Search for the cell housing the specified text and yield its (x, y) center coordinate. 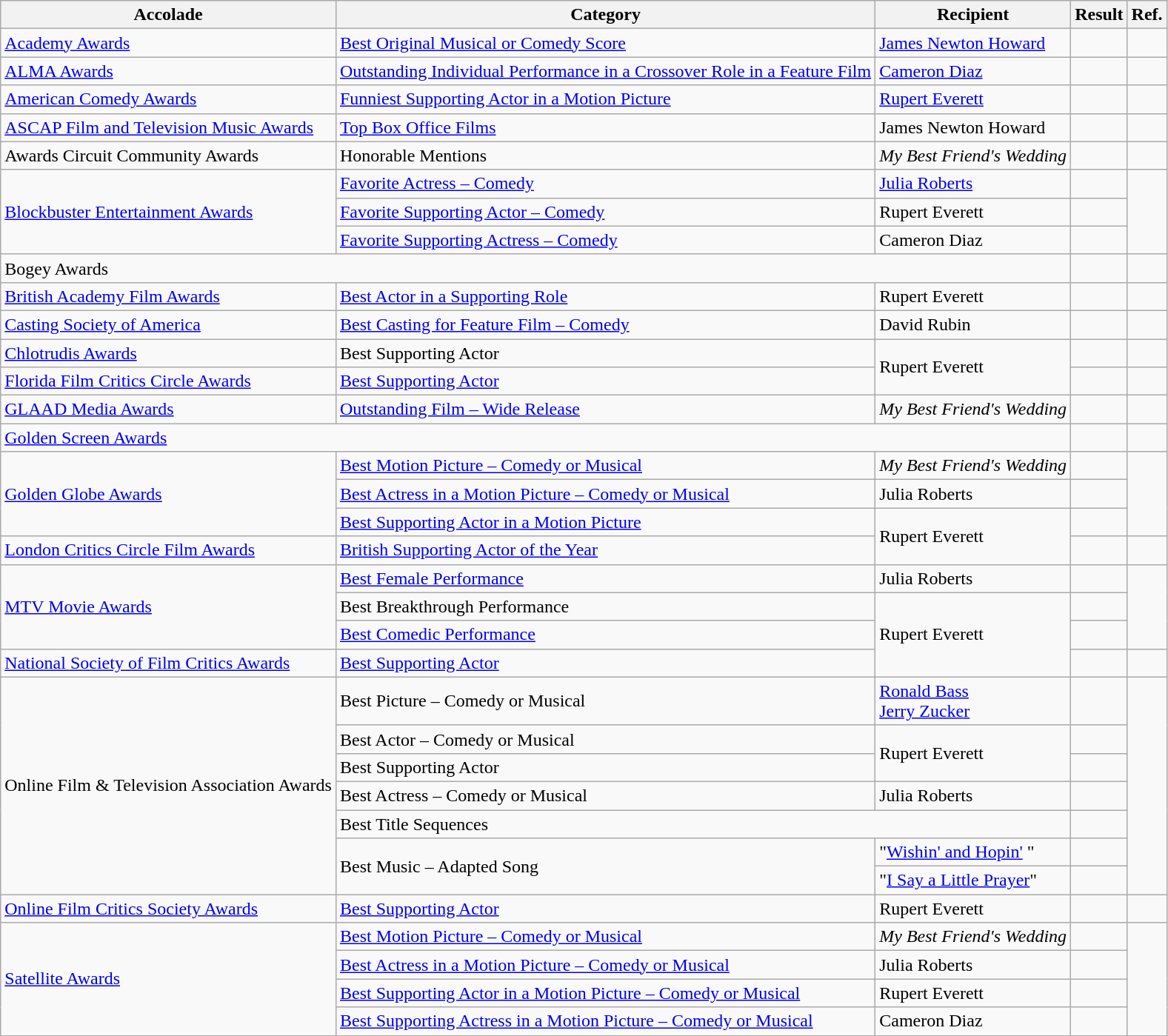
Golden Globe Awards (169, 494)
Honorable Mentions (605, 156)
Favorite Supporting Actress – Comedy (605, 240)
GLAAD Media Awards (169, 410)
Best Actor – Comedy or Musical (605, 739)
Best Supporting Actress in a Motion Picture – Comedy or Musical (605, 1021)
Best Title Sequences (703, 824)
Result (1099, 15)
Chlotrudis Awards (169, 353)
Best Music – Adapted Song (605, 866)
Outstanding Film – Wide Release (605, 410)
American Comedy Awards (169, 99)
Online Film Critics Society Awards (169, 909)
Academy Awards (169, 43)
Best Supporting Actor in a Motion Picture (605, 522)
Casting Society of America (169, 324)
Funniest Supporting Actor in a Motion Picture (605, 99)
ASCAP Film and Television Music Awards (169, 127)
National Society of Film Critics Awards (169, 663)
Blockbuster Entertainment Awards (169, 212)
Best Female Performance (605, 578)
Best Comedic Performance (605, 635)
Awards Circuit Community Awards (169, 156)
Favorite Supporting Actor – Comedy (605, 212)
Best Original Musical or Comedy Score (605, 43)
Best Actress – Comedy or Musical (605, 795)
Accolade (169, 15)
British Academy Film Awards (169, 296)
Favorite Actress – Comedy (605, 184)
Ref. (1147, 15)
"I Say a Little Prayer" (973, 880)
Category (605, 15)
Florida Film Critics Circle Awards (169, 381)
ALMA Awards (169, 71)
David Rubin (973, 324)
Outstanding Individual Performance in a Crossover Role in a Feature Film (605, 71)
British Supporting Actor of the Year (605, 550)
London Critics Circle Film Awards (169, 550)
Recipient (973, 15)
Golden Screen Awards (536, 438)
"Wishin' and Hopin' " (973, 852)
Ronald BassJerry Zucker (973, 701)
Top Box Office Films (605, 127)
Best Breakthrough Performance (605, 606)
Best Picture – Comedy or Musical (605, 701)
Best Actor in a Supporting Role (605, 296)
MTV Movie Awards (169, 606)
Bogey Awards (536, 268)
Best Casting for Feature Film – Comedy (605, 324)
Best Supporting Actor in a Motion Picture – Comedy or Musical (605, 993)
Satellite Awards (169, 979)
Online Film & Television Association Awards (169, 785)
